Return [X, Y] of the center of cell containing provided text 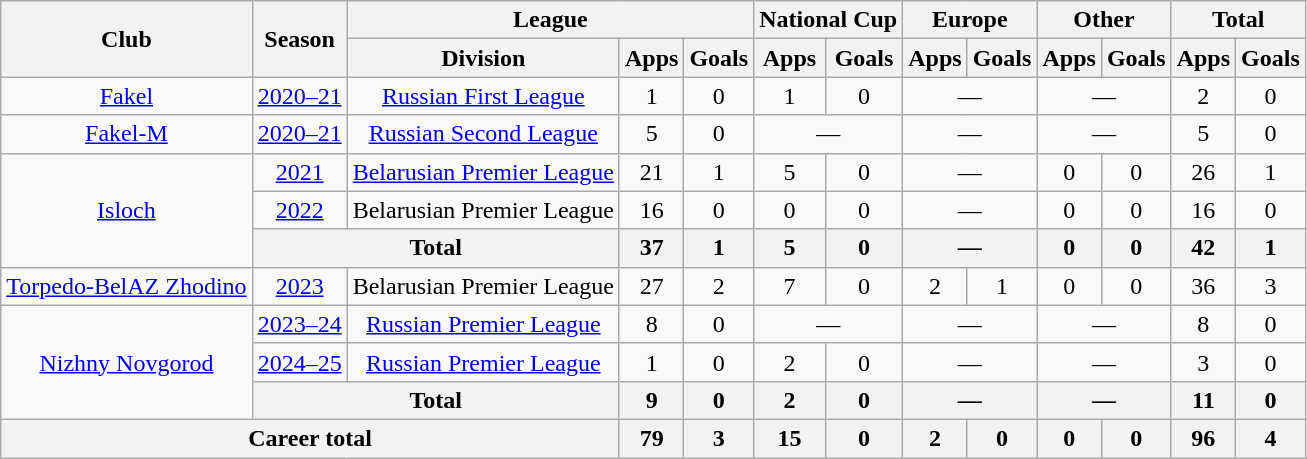
7 [790, 286]
37 [651, 248]
96 [1203, 438]
Club [126, 39]
2024–25 [300, 362]
League [550, 20]
Season [300, 39]
36 [1203, 286]
15 [790, 438]
Europe [970, 20]
Fakel [126, 96]
2023 [300, 286]
79 [651, 438]
Torpedo-BelAZ Zhodino [126, 286]
Isloch [126, 210]
Nizhny Novgorod [126, 362]
National Cup [828, 20]
2022 [300, 210]
Russian Second League [483, 134]
2023–24 [300, 324]
27 [651, 286]
9 [651, 400]
Russian First League [483, 96]
26 [1203, 172]
Fakel-M [126, 134]
21 [651, 172]
Career total [310, 438]
2021 [300, 172]
11 [1203, 400]
42 [1203, 248]
4 [1271, 438]
Other [1104, 20]
Division [483, 58]
